Provide the [x, y] coordinate of the cell's center where the given text is located.  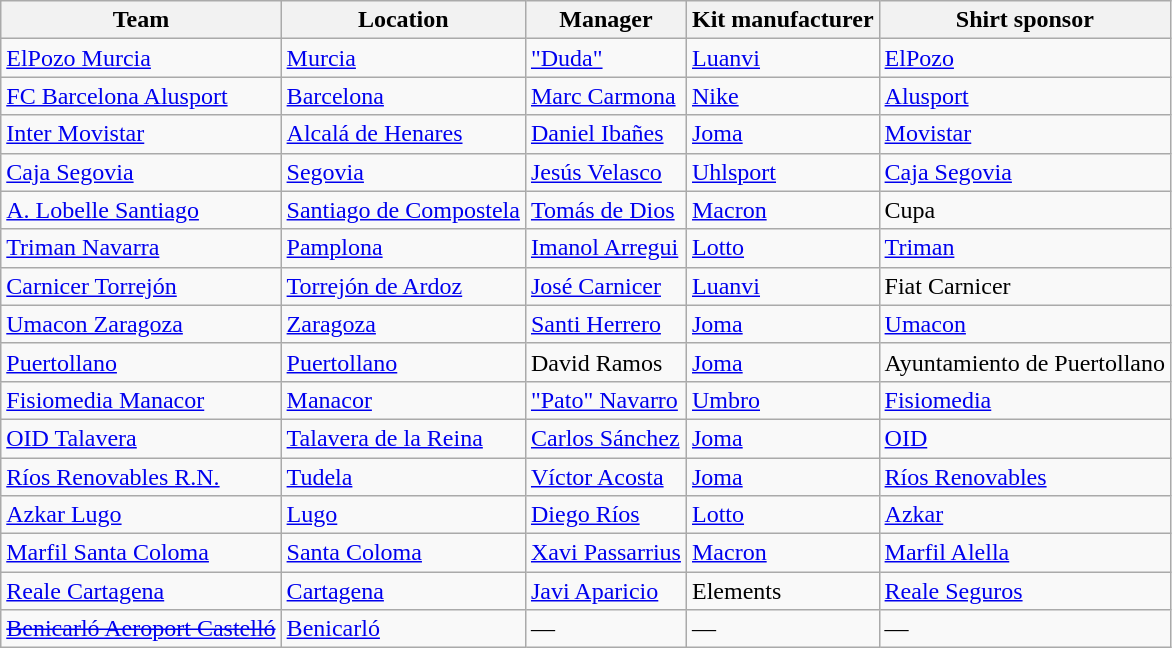
Shirt sponsor [1024, 20]
Cupa [1024, 210]
Imanol Arregui [606, 248]
Murcia [403, 58]
Carlos Sánchez [606, 438]
Movistar [1024, 134]
Jesús Velasco [606, 172]
Uhlsport [782, 172]
Elements [782, 591]
OID [1024, 438]
Ayuntamiento de Puertollano [1024, 362]
Santa Coloma [403, 553]
Umacon [1024, 324]
Azkar Lugo [141, 515]
OID Talavera [141, 438]
Zaragoza [403, 324]
"Duda" [606, 58]
Javi Aparicio [606, 591]
Marfil Santa Coloma [141, 553]
Marfil Alella [1024, 553]
Ríos Renovables R.N. [141, 477]
Víctor Acosta [606, 477]
Carnicer Torrejón [141, 286]
Azkar [1024, 515]
Tudela [403, 477]
Segovia [403, 172]
Santi Herrero [606, 324]
José Carnicer [606, 286]
Fiat Carnicer [1024, 286]
Marc Carmona [606, 96]
Manacor [403, 400]
Umbro [782, 400]
Benicarló Aeroport Castelló [141, 629]
Xavi Passarrius [606, 553]
Ríos Renovables [1024, 477]
A. Lobelle Santiago [141, 210]
Fisiomedia [1024, 400]
Location [403, 20]
Kit manufacturer [782, 20]
Pamplona [403, 248]
Inter Movistar [141, 134]
Nike [782, 96]
ElPozo Murcia [141, 58]
Santiago de Compostela [403, 210]
Torrejón de Ardoz [403, 286]
"Pato" Navarro [606, 400]
David Ramos [606, 362]
Triman Navarra [141, 248]
Talavera de la Reina [403, 438]
Benicarló [403, 629]
Manager [606, 20]
Barcelona [403, 96]
Tomás de Dios [606, 210]
Alusport [1024, 96]
FC Barcelona Alusport [141, 96]
Reale Cartagena [141, 591]
Fisiomedia Manacor [141, 400]
Umacon Zaragoza [141, 324]
Cartagena [403, 591]
Reale Seguros [1024, 591]
Daniel Ibañes [606, 134]
Team [141, 20]
Diego Ríos [606, 515]
Lugo [403, 515]
ElPozo [1024, 58]
Triman [1024, 248]
Alcalá de Henares [403, 134]
